Return the (X, Y) coordinate for the center point of the cell that contains the specified text.  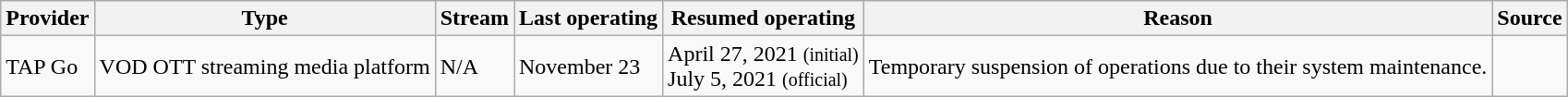
TAP Go (48, 67)
VOD OTT streaming media platform (264, 67)
Resumed operating (764, 18)
Reason (1178, 18)
November 23 (587, 67)
Provider (48, 18)
Last operating (587, 18)
Source (1529, 18)
Type (264, 18)
Stream (475, 18)
N/A (475, 67)
April 27, 2021 (initial)July 5, 2021 (official) (764, 67)
Temporary suspension of operations due to their system maintenance. (1178, 67)
